Extract the [x, y] coordinate from the center of the cell holding the provided text.  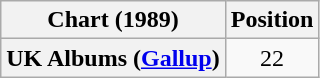
Chart (1989) [113, 20]
UK Albums (Gallup) [113, 58]
Position [272, 20]
22 [272, 58]
